Return the (X, Y) coordinate for the center point of the cell that contains the specified text.  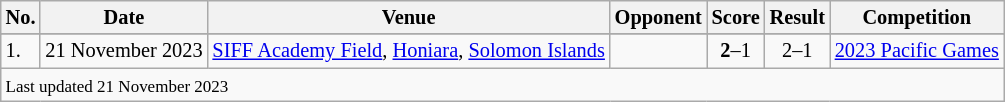
Date (124, 17)
No. (21, 17)
SIFF Academy Field, Honiara, Solomon Islands (409, 51)
Venue (409, 17)
Competition (917, 17)
1. (21, 51)
21 November 2023 (124, 51)
2023 Pacific Games (917, 51)
Opponent (658, 17)
Result (798, 17)
Score (736, 17)
Last updated 21 November 2023 (502, 85)
